Pinpoint the cell where the given text exists, returning its [x, y] midpoint coordinate. 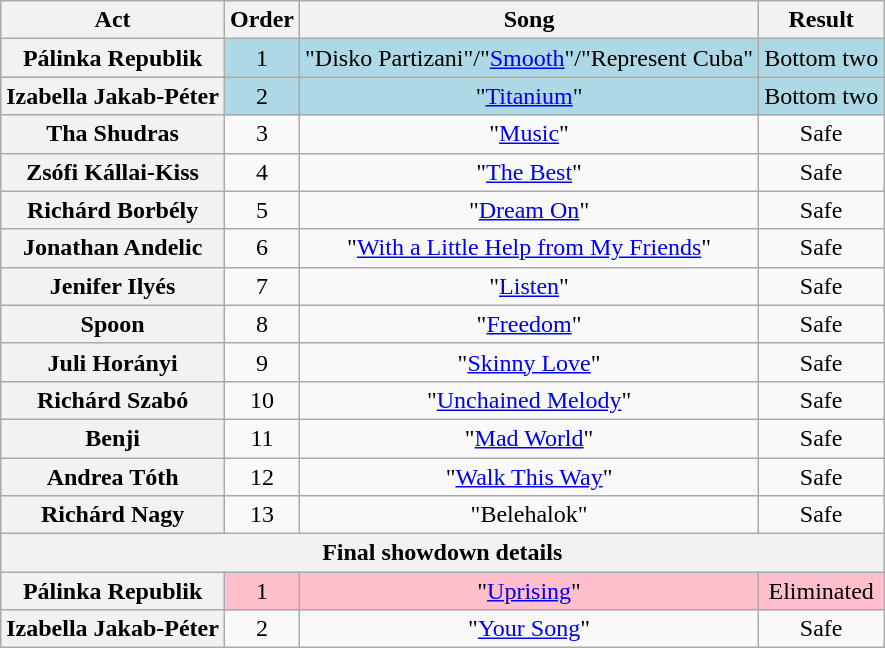
8 [262, 324]
Tha Shudras [113, 134]
Richárd Borbély [113, 210]
12 [262, 477]
"Skinny Love" [528, 362]
"Disko Partizani"/"Smooth"/"Represent Cuba" [528, 58]
Spoon [113, 324]
Act [113, 20]
Jenifer Ilyés [113, 286]
"Listen" [528, 286]
"Walk This Way" [528, 477]
"Uprising" [528, 591]
7 [262, 286]
Eliminated [822, 591]
3 [262, 134]
4 [262, 172]
"The Best" [528, 172]
"Belehalok" [528, 515]
"Mad World" [528, 438]
"Dream On" [528, 210]
"Titanium" [528, 96]
"Music" [528, 134]
11 [262, 438]
"Unchained Melody" [528, 400]
13 [262, 515]
Zsófi Kállai-Kiss [113, 172]
Richárd Nagy [113, 515]
"Freedom" [528, 324]
6 [262, 248]
"Your Song" [528, 629]
Juli Horányi [113, 362]
9 [262, 362]
5 [262, 210]
Benji [113, 438]
Result [822, 20]
Final showdown details [442, 553]
Andrea Tóth [113, 477]
10 [262, 400]
"With a Little Help from My Friends" [528, 248]
Richárd Szabó [113, 400]
Jonathan Andelic [113, 248]
Order [262, 20]
Song [528, 20]
